Capture the cell that displays the provided text and extract its (X, Y) central coordinate. 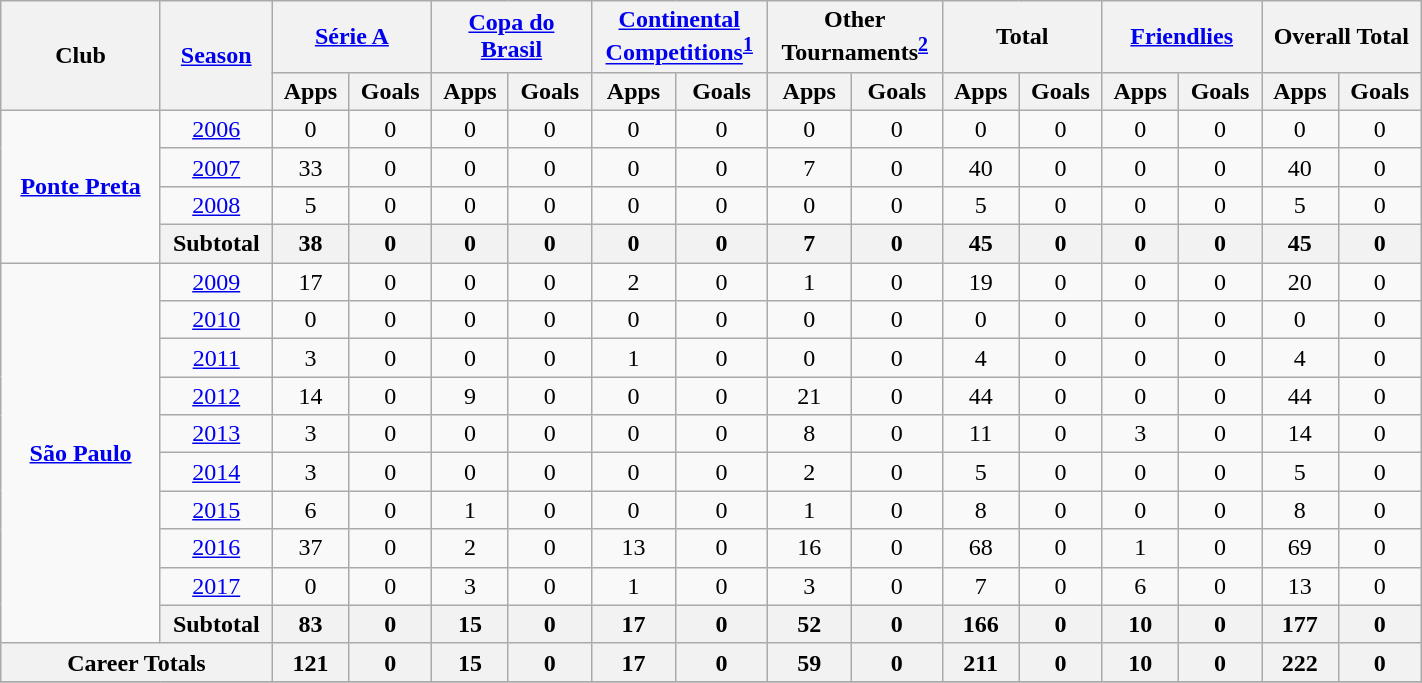
2016 (216, 548)
2014 (216, 472)
2006 (216, 129)
59 (809, 662)
2010 (216, 320)
83 (310, 624)
211 (980, 662)
19 (980, 282)
2015 (216, 510)
20 (1300, 282)
Série A (352, 37)
São Paulo (81, 454)
Total (1022, 37)
2008 (216, 205)
11 (980, 434)
9 (470, 396)
121 (310, 662)
2009 (216, 282)
177 (1300, 624)
2012 (216, 396)
2007 (216, 167)
Ponte Preta (81, 186)
16 (809, 548)
Club (81, 56)
2017 (216, 586)
Season (216, 56)
38 (310, 244)
21 (809, 396)
166 (980, 624)
52 (809, 624)
33 (310, 167)
2011 (216, 358)
68 (980, 548)
Friendlies (1182, 37)
Overall Total (1342, 37)
222 (1300, 662)
ContinentalCompetitions1 (679, 37)
69 (1300, 548)
37 (310, 548)
Career Totals (136, 662)
Copa do Brasil (512, 37)
OtherTournaments2 (854, 37)
2013 (216, 434)
